Detect which cell encompasses the target text, then output its [X, Y] center coordinate. 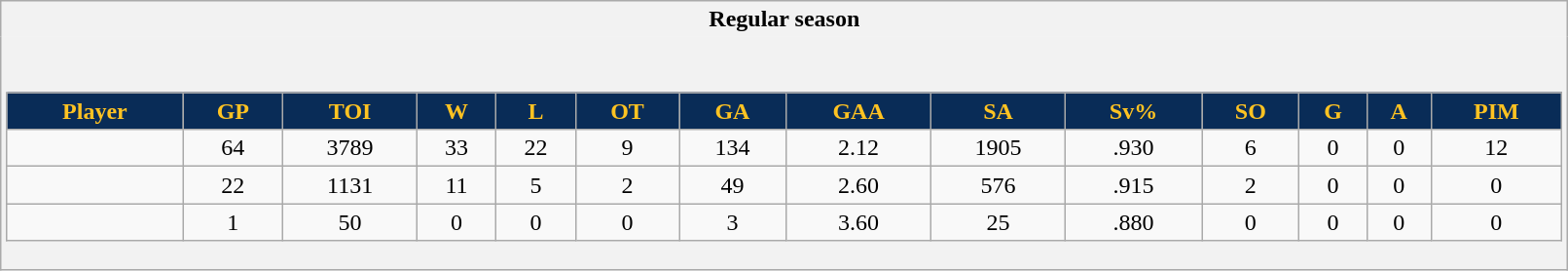
3.60 [858, 222]
576 [999, 185]
33 [456, 148]
L [536, 111]
GA [732, 111]
.915 [1133, 185]
2.60 [858, 185]
25 [999, 222]
GP [234, 111]
50 [350, 222]
6 [1251, 148]
1131 [350, 185]
11 [456, 185]
64 [234, 148]
49 [732, 185]
134 [732, 148]
1905 [999, 148]
3789 [350, 148]
Player [95, 111]
SA [999, 111]
1 [234, 222]
.880 [1133, 222]
SO [1251, 111]
PIM [1496, 111]
A [1399, 111]
12 [1496, 148]
G [1333, 111]
3 [732, 222]
9 [627, 148]
GAA [858, 111]
5 [536, 185]
Regular season [784, 19]
TOI [350, 111]
.930 [1133, 148]
OT [627, 111]
2.12 [858, 148]
W [456, 111]
Sv% [1133, 111]
